Identify which cell holds the provided text, then report its [x, y] central coordinate. 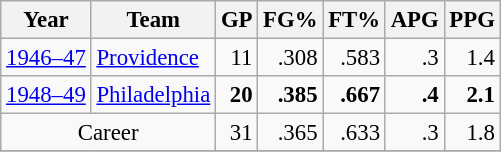
20 [237, 95]
1946–47 [46, 58]
31 [237, 133]
Providence [153, 58]
.583 [354, 58]
APG [414, 20]
.4 [414, 95]
1.8 [472, 133]
.667 [354, 95]
Team [153, 20]
1.4 [472, 58]
.308 [290, 58]
.633 [354, 133]
.365 [290, 133]
1948–49 [46, 95]
Philadelphia [153, 95]
PPG [472, 20]
11 [237, 58]
FT% [354, 20]
Year [46, 20]
FG% [290, 20]
GP [237, 20]
Career [108, 133]
.385 [290, 95]
2.1 [472, 95]
